Pinpoint the cell where the given text exists, returning its [x, y] midpoint coordinate. 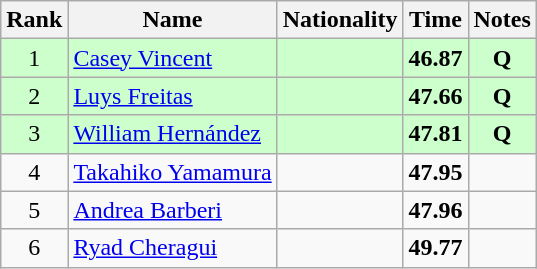
47.81 [436, 134]
46.87 [436, 58]
Name [172, 20]
2 [34, 96]
47.96 [436, 210]
6 [34, 248]
Ryad Cheragui [172, 248]
Time [436, 20]
47.66 [436, 96]
Nationality [340, 20]
3 [34, 134]
Rank [34, 20]
Andrea Barberi [172, 210]
Takahiko Yamamura [172, 172]
4 [34, 172]
Notes [502, 20]
1 [34, 58]
Casey Vincent [172, 58]
47.95 [436, 172]
49.77 [436, 248]
Luys Freitas [172, 96]
5 [34, 210]
William Hernández [172, 134]
